Return the (X, Y) coordinate for the center point of the cell that contains the specified text.  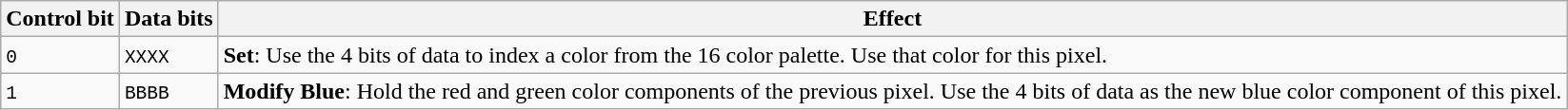
XXXX (169, 55)
Modify Blue: Hold the red and green color components of the previous pixel. Use the 4 bits of data as the new blue color component of this pixel. (893, 91)
1 (61, 91)
Effect (893, 19)
BBBB (169, 91)
Set: Use the 4 bits of data to index a color from the 16 color palette. Use that color for this pixel. (893, 55)
0 (61, 55)
Control bit (61, 19)
Data bits (169, 19)
